Output the (x, y) coordinate of the center of the cell containing the given text.  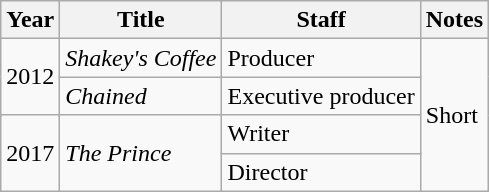
Shakey's Coffee (141, 58)
2017 (30, 153)
Executive producer (321, 96)
Producer (321, 58)
Director (321, 172)
The Prince (141, 153)
Notes (454, 20)
Writer (321, 134)
Title (141, 20)
Year (30, 20)
Short (454, 115)
2012 (30, 77)
Staff (321, 20)
Chained (141, 96)
